For the text-containing cell, return its midpoint in [x, y] coordinate format. 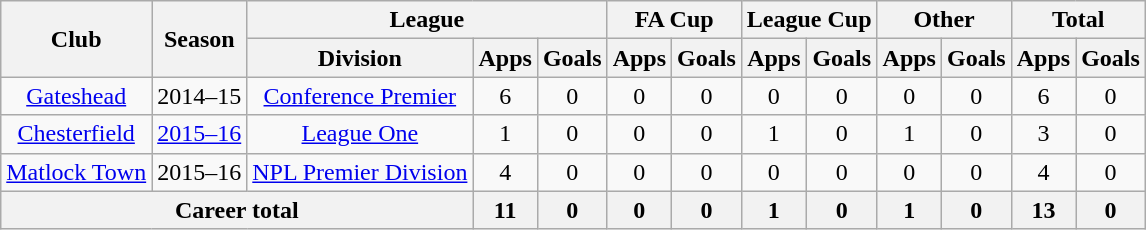
Conference Premier [360, 96]
Division [360, 58]
NPL Premier Division [360, 172]
13 [1043, 210]
League One [360, 134]
Other [944, 20]
Club [76, 39]
3 [1043, 134]
League Cup [809, 20]
2014–15 [200, 96]
League [427, 20]
Season [200, 39]
Total [1078, 20]
FA Cup [674, 20]
Matlock Town [76, 172]
Chesterfield [76, 134]
11 [505, 210]
Career total [237, 210]
Gateshead [76, 96]
